Output the [X, Y] coordinate of the center of the cell containing the given text.  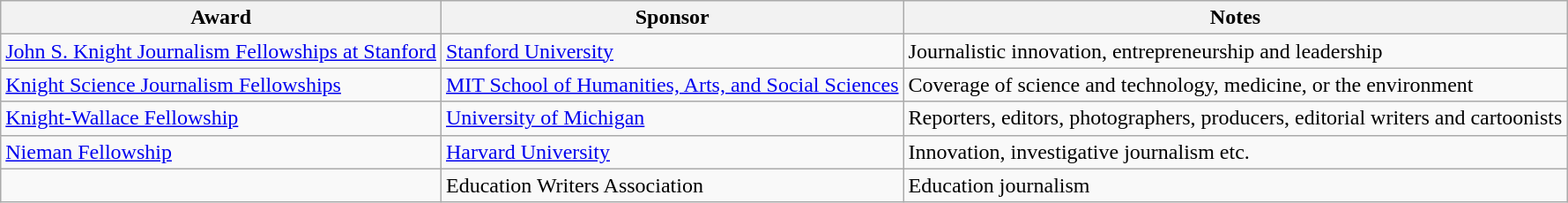
Stanford University [672, 51]
Education Writers Association [672, 185]
Award [221, 18]
Harvard University [672, 152]
Journalistic innovation, entrepreneurship and leadership [1236, 51]
Sponsor [672, 18]
Coverage of science and technology, medicine, or the environment [1236, 85]
University of Michigan [672, 118]
MIT School of Humanities, Arts, and Social Sciences [672, 85]
Knight-Wallace Fellowship [221, 118]
Education journalism [1236, 185]
Reporters, editors, photographers, producers, editorial writers and cartoonists [1236, 118]
Nieman Fellowship [221, 152]
John S. Knight Journalism Fellowships at Stanford [221, 51]
Innovation, investigative journalism etc. [1236, 152]
Notes [1236, 18]
Knight Science Journalism Fellowships [221, 85]
